From the cell containing the given text, extract its center point as (x, y) coordinate. 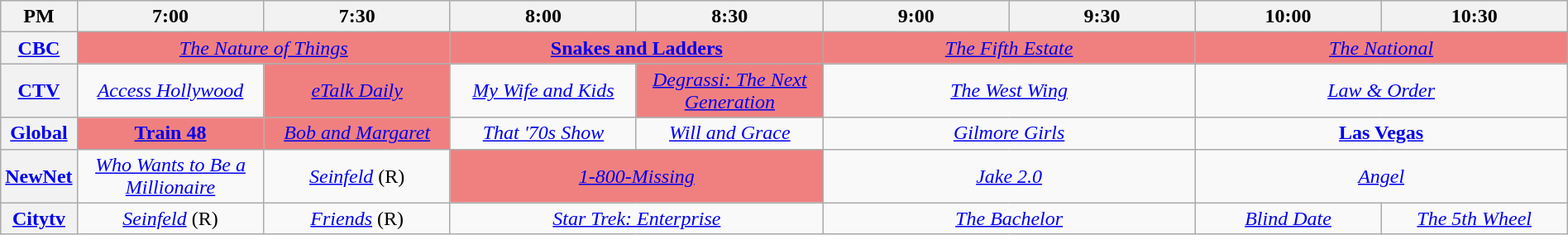
PM (39, 17)
The Nature of Things (263, 48)
10:30 (1474, 17)
Citytv (39, 218)
7:00 (170, 17)
Friends (R) (357, 218)
That '70s Show (543, 133)
Degrassi: The Next Generation (729, 91)
8:00 (543, 17)
CBC (39, 48)
NewNet (39, 175)
Snakes and Ladders (637, 48)
Jake 2.0 (1009, 175)
The Fifth Estate (1009, 48)
Who Wants to Be a Millionaire (170, 175)
Law & Order (1381, 91)
My Wife and Kids (543, 91)
7:30 (357, 17)
Las Vegas (1381, 133)
CTV (39, 91)
1-800-Missing (637, 175)
8:30 (729, 17)
Will and Grace (729, 133)
Star Trek: Enterprise (637, 218)
Train 48 (170, 133)
The 5th Wheel (1474, 218)
Blind Date (1288, 218)
Access Hollywood (170, 91)
Gilmore Girls (1009, 133)
eTalk Daily (357, 91)
Angel (1381, 175)
Bob and Margaret (357, 133)
The Bachelor (1009, 218)
Global (39, 133)
9:30 (1102, 17)
The West Wing (1009, 91)
10:00 (1288, 17)
The National (1381, 48)
9:00 (916, 17)
